Provide the (X, Y) coordinate of the cell's center where the given text is located.  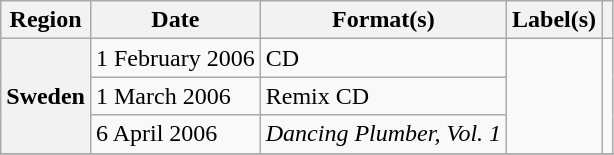
Format(s) (383, 20)
6 April 2006 (175, 134)
Remix CD (383, 96)
Label(s) (554, 20)
CD (383, 58)
1 March 2006 (175, 96)
Date (175, 20)
Sweden (46, 96)
Region (46, 20)
1 February 2006 (175, 58)
Dancing Plumber, Vol. 1 (383, 134)
